Capture the cell that displays the provided text and extract its (X, Y) central coordinate. 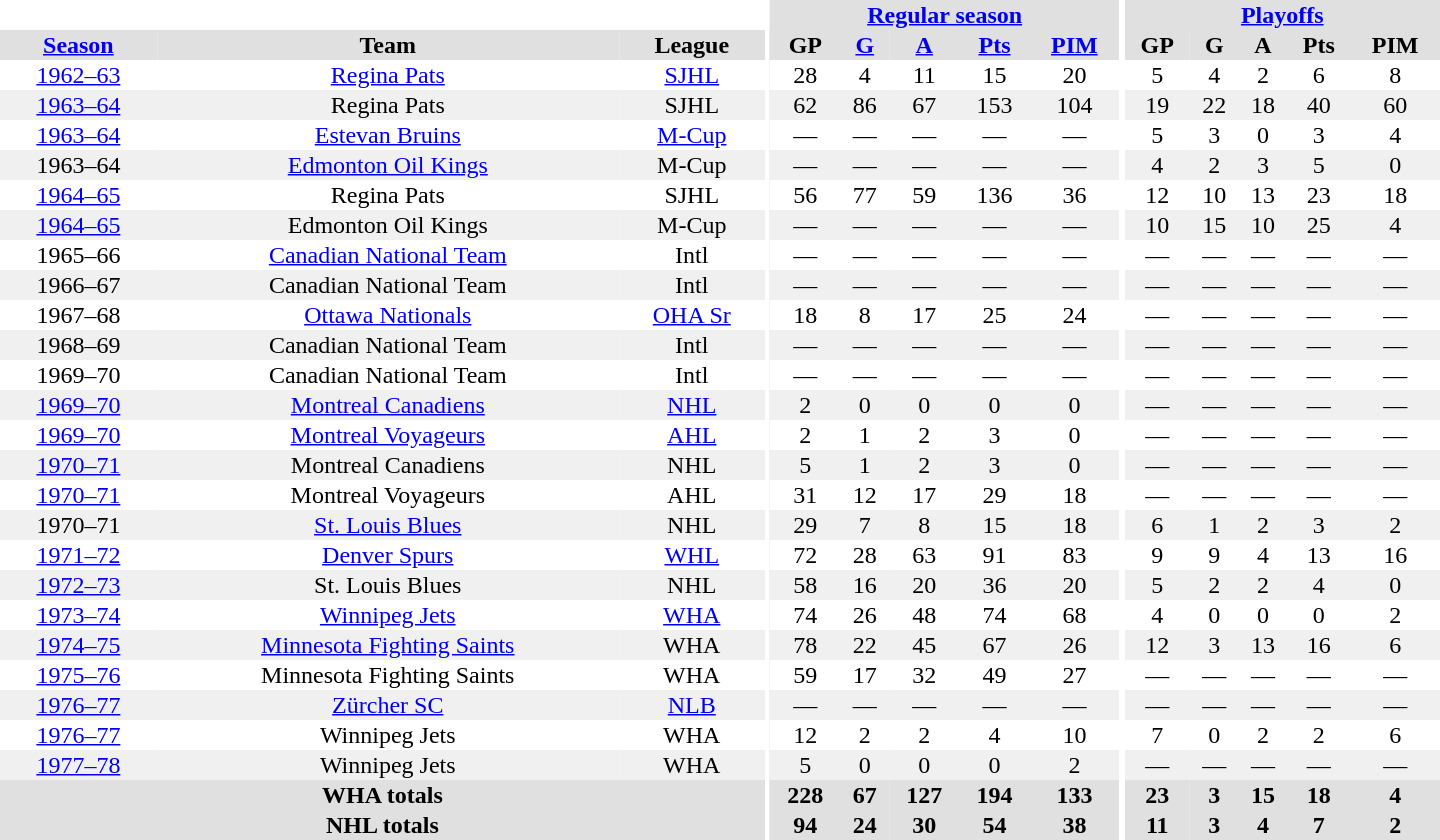
58 (805, 585)
48 (924, 615)
WHL (692, 555)
153 (994, 105)
League (692, 45)
Ottawa Nationals (388, 315)
94 (805, 825)
OHA Sr (692, 315)
1974–75 (78, 645)
72 (805, 555)
38 (1074, 825)
1966–67 (78, 285)
228 (805, 795)
77 (864, 195)
Regular season (944, 15)
78 (805, 645)
56 (805, 195)
136 (994, 195)
68 (1074, 615)
91 (994, 555)
NLB (692, 705)
1973–74 (78, 615)
NHL totals (382, 825)
Playoffs (1282, 15)
40 (1318, 105)
62 (805, 105)
19 (1158, 105)
63 (924, 555)
127 (924, 795)
1967–68 (78, 315)
Team (388, 45)
Denver Spurs (388, 555)
1962–63 (78, 75)
45 (924, 645)
1975–76 (78, 675)
1972–73 (78, 585)
60 (1395, 105)
Estevan Bruins (388, 135)
1977–78 (78, 765)
133 (1074, 795)
1971–72 (78, 555)
86 (864, 105)
31 (805, 495)
54 (994, 825)
1968–69 (78, 345)
194 (994, 795)
1965–66 (78, 255)
104 (1074, 105)
83 (1074, 555)
49 (994, 675)
Season (78, 45)
30 (924, 825)
32 (924, 675)
Zürcher SC (388, 705)
WHA totals (382, 795)
27 (1074, 675)
